Detect which cell encompasses the target text, then output its (X, Y) center coordinate. 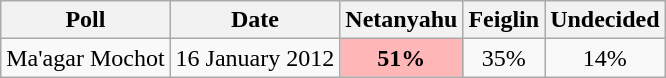
35% (504, 58)
Date (255, 20)
Ma'agar Mochot (86, 58)
Netanyahu (402, 20)
Poll (86, 20)
16 January 2012 (255, 58)
Undecided (605, 20)
Feiglin (504, 20)
51% (402, 58)
14% (605, 58)
